From the cell containing the given text, extract its center point as (X, Y) coordinate. 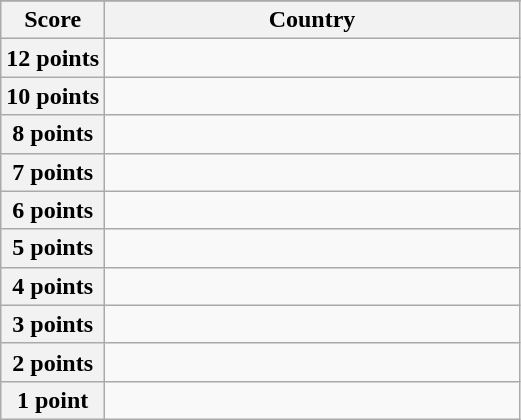
Score (53, 20)
4 points (53, 286)
6 points (53, 210)
3 points (53, 324)
1 point (53, 400)
Country (312, 20)
2 points (53, 362)
5 points (53, 248)
7 points (53, 172)
10 points (53, 96)
12 points (53, 58)
8 points (53, 134)
